Output the (X, Y) coordinate of the center of the cell containing the given text.  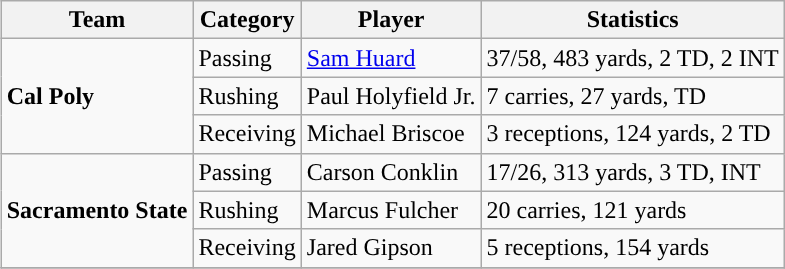
Player (391, 20)
5 receptions, 154 yards (632, 248)
Cal Poly (97, 96)
20 carries, 121 yards (632, 210)
Team (97, 20)
Sam Huard (391, 58)
Paul Holyfield Jr. (391, 96)
37/58, 483 yards, 2 TD, 2 INT (632, 58)
3 receptions, 124 yards, 2 TD (632, 134)
Carson Conklin (391, 172)
Michael Briscoe (391, 134)
Sacramento State (97, 210)
Jared Gipson (391, 248)
Category (247, 20)
Marcus Fulcher (391, 210)
Statistics (632, 20)
7 carries, 27 yards, TD (632, 96)
17/26, 313 yards, 3 TD, INT (632, 172)
